Determine the (x, y) coordinate at the center of the cell enclosing the given text.  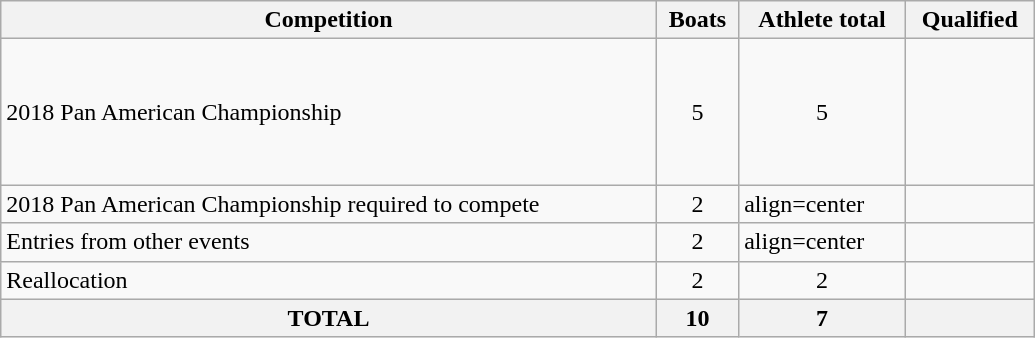
Entries from other events (329, 242)
Competition (329, 20)
Boats (697, 20)
Qualified (970, 20)
2018 Pan American Championship required to compete (329, 204)
10 (697, 318)
2018 Pan American Championship (329, 112)
TOTAL (329, 318)
Reallocation (329, 280)
7 (822, 318)
Athlete total (822, 20)
